Provide the [x, y] coordinate of the cell's center where the given text is located.  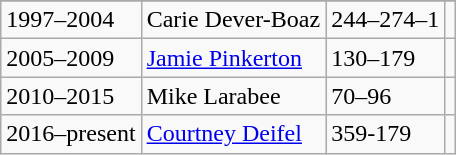
Carie Dever-Boaz [233, 20]
2005–2009 [71, 58]
359-179 [386, 134]
2010–2015 [71, 96]
244–274–1 [386, 20]
130–179 [386, 58]
Jamie Pinkerton [233, 58]
Mike Larabee [233, 96]
1997–2004 [71, 20]
70–96 [386, 96]
Courtney Deifel [233, 134]
2016–present [71, 134]
